Identify which cell holds the provided text, then report its [X, Y] central coordinate. 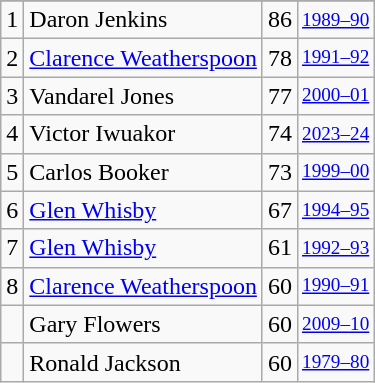
5 [12, 172]
1992–93 [335, 248]
Vandarel Jones [144, 96]
1 [12, 20]
2023–24 [335, 134]
1989–90 [335, 20]
67 [280, 210]
Ronald Jackson [144, 362]
1990–91 [335, 286]
Gary Flowers [144, 324]
73 [280, 172]
7 [12, 248]
2000–01 [335, 96]
3 [12, 96]
74 [280, 134]
86 [280, 20]
61 [280, 248]
1991–92 [335, 58]
Victor Iwuakor [144, 134]
1979–80 [335, 362]
Daron Jenkins [144, 20]
2009–10 [335, 324]
4 [12, 134]
2 [12, 58]
78 [280, 58]
6 [12, 210]
8 [12, 286]
1999–00 [335, 172]
1994–95 [335, 210]
77 [280, 96]
Carlos Booker [144, 172]
